Provide the [x, y] coordinate of the cell's center where the given text is located.  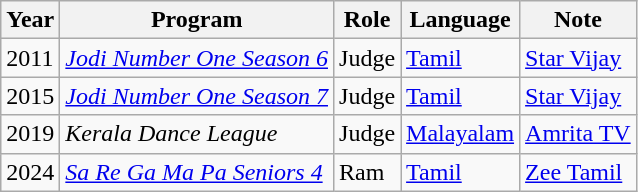
2024 [30, 172]
2015 [30, 96]
Ram [368, 172]
Zee Tamil [578, 172]
Year [30, 20]
2019 [30, 134]
Role [368, 20]
Malayalam [460, 134]
Language [460, 20]
Kerala Dance League [197, 134]
Program [197, 20]
Note [578, 20]
Amrita TV [578, 134]
Sa Re Ga Ma Pa Seniors 4 [197, 172]
Jodi Number One Season 7 [197, 96]
2011 [30, 58]
Jodi Number One Season 6 [197, 58]
